Return [x, y] of the center of cell containing provided text 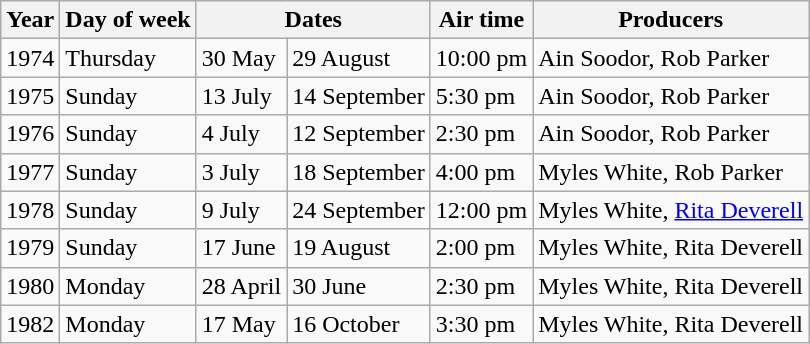
Year [30, 20]
5:30 pm [481, 96]
13 July [241, 96]
28 April [241, 286]
3:30 pm [481, 324]
30 June [359, 286]
10:00 pm [481, 58]
4 July [241, 134]
24 September [359, 210]
17 May [241, 324]
19 August [359, 248]
Dates [313, 20]
4:00 pm [481, 172]
1982 [30, 324]
Thursday [128, 58]
1976 [30, 134]
12:00 pm [481, 210]
30 May [241, 58]
Producers [671, 20]
3 July [241, 172]
1974 [30, 58]
17 June [241, 248]
1977 [30, 172]
18 September [359, 172]
Day of week [128, 20]
29 August [359, 58]
9 July [241, 210]
1979 [30, 248]
16 October [359, 324]
2:00 pm [481, 248]
12 September [359, 134]
1975 [30, 96]
Myles White, Rob Parker [671, 172]
1978 [30, 210]
Air time [481, 20]
14 September [359, 96]
1980 [30, 286]
